Return (X, Y) of the center of cell containing provided text 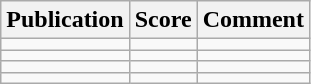
Score (163, 20)
Publication (65, 20)
Comment (253, 20)
